From the cell containing the given text, extract its center point as [x, y] coordinate. 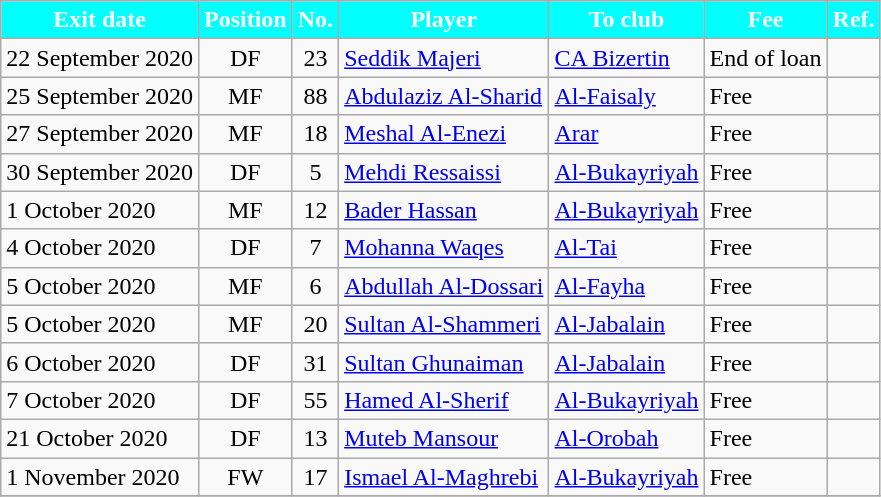
Mehdi Ressaissi [444, 172]
1 October 2020 [100, 210]
Seddik Majeri [444, 58]
To club [626, 20]
Hamed Al-Sherif [444, 400]
Arar [626, 134]
17 [315, 477]
No. [315, 20]
13 [315, 438]
FW [245, 477]
Mohanna Waqes [444, 248]
Meshal Al-Enezi [444, 134]
7 [315, 248]
22 September 2020 [100, 58]
1 November 2020 [100, 477]
End of loan [766, 58]
23 [315, 58]
Ismael Al-Maghrebi [444, 477]
Bader Hassan [444, 210]
18 [315, 134]
Player [444, 20]
CA Bizertin [626, 58]
27 September 2020 [100, 134]
Fee [766, 20]
Al-Fayha [626, 286]
55 [315, 400]
5 [315, 172]
Ref. [854, 20]
30 September 2020 [100, 172]
Al-Tai [626, 248]
Sultan Al-Shammeri [444, 324]
7 October 2020 [100, 400]
Abdulaziz Al-Sharid [444, 96]
6 [315, 286]
4 October 2020 [100, 248]
31 [315, 362]
Position [245, 20]
21 October 2020 [100, 438]
Muteb Mansour [444, 438]
Al-Orobah [626, 438]
88 [315, 96]
Abdullah Al-Dossari [444, 286]
25 September 2020 [100, 96]
12 [315, 210]
20 [315, 324]
Al-Faisaly [626, 96]
Exit date [100, 20]
Sultan Ghunaiman [444, 362]
6 October 2020 [100, 362]
